Identify which cell holds the provided text, then report its [X, Y] central coordinate. 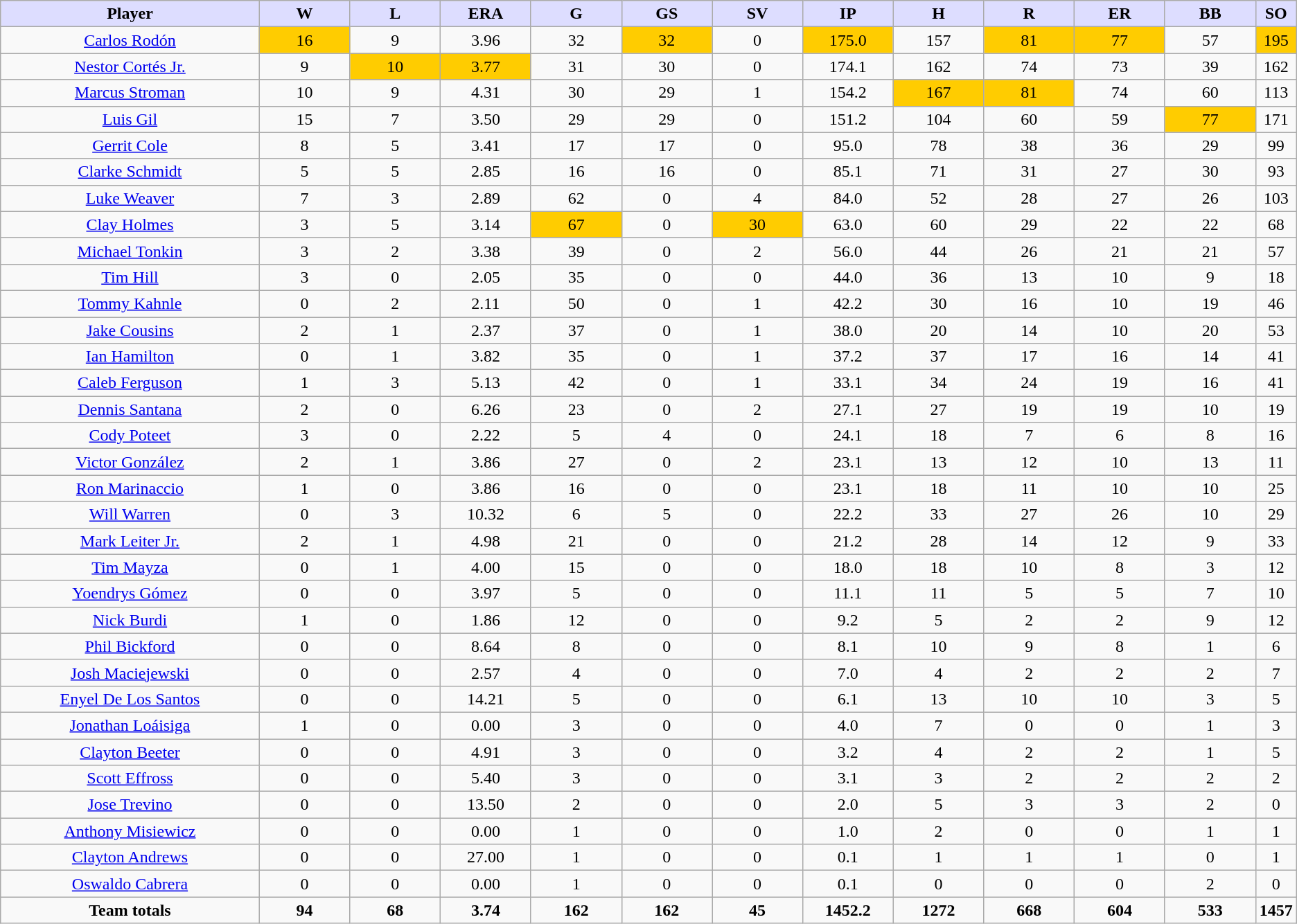
167 [938, 93]
24.1 [848, 436]
3.14 [486, 224]
Mark Leiter Jr. [130, 541]
45 [758, 910]
Tommy Kahnle [130, 303]
SO [1276, 14]
38.0 [848, 330]
56.0 [848, 251]
533 [1210, 910]
174.1 [848, 66]
2.22 [486, 436]
Gerrit Cole [130, 145]
157 [938, 40]
1.0 [848, 831]
4.91 [486, 752]
Yoendrys Gómez [130, 594]
G [576, 14]
3.50 [486, 119]
10.32 [486, 515]
37.2 [848, 357]
8.1 [848, 646]
1272 [938, 910]
Tim Hill [130, 277]
H [938, 14]
8.64 [486, 646]
Enyel De Los Santos [130, 699]
IP [848, 14]
6.26 [486, 409]
3.97 [486, 594]
99 [1276, 145]
25 [1276, 488]
Dennis Santana [130, 409]
42.2 [848, 303]
3.2 [848, 752]
Cody Poteet [130, 436]
2.89 [486, 198]
104 [938, 119]
3.41 [486, 145]
Clayton Andrews [130, 858]
Clarke Schmidt [130, 172]
Scott Effross [130, 779]
1452.2 [848, 910]
2.85 [486, 172]
Victor González [130, 462]
73 [1120, 66]
175.0 [848, 40]
4.00 [486, 567]
5.40 [486, 779]
14.21 [486, 699]
3.82 [486, 357]
1.86 [486, 620]
SV [758, 14]
Tim Mayza [130, 567]
84.0 [848, 198]
18.0 [848, 567]
9.2 [848, 620]
4.98 [486, 541]
85.1 [848, 172]
154.2 [848, 93]
Jonathan Loáisiga [130, 725]
27.1 [848, 409]
62 [576, 198]
195 [1276, 40]
103 [1276, 198]
Caleb Ferguson [130, 383]
63.0 [848, 224]
Jake Cousins [130, 330]
604 [1120, 910]
3.96 [486, 40]
7.0 [848, 673]
24 [1030, 383]
1457 [1276, 910]
Luke Weaver [130, 198]
Ian Hamilton [130, 357]
11.1 [848, 594]
27.00 [486, 858]
78 [938, 145]
3.77 [486, 66]
Nick Burdi [130, 620]
Phil Bickford [130, 646]
4.31 [486, 93]
GS [667, 14]
59 [1120, 119]
BB [1210, 14]
R [1030, 14]
Josh Maciejewski [130, 673]
Clay Holmes [130, 224]
38 [1030, 145]
33.1 [848, 383]
3.38 [486, 251]
Jose Trevino [130, 805]
Michael Tonkin [130, 251]
4.0 [848, 725]
668 [1030, 910]
Nestor Cortés Jr. [130, 66]
46 [1276, 303]
3.1 [848, 779]
21.2 [848, 541]
22.2 [848, 515]
Will Warren [130, 515]
Oswaldo Cabrera [130, 884]
3.74 [486, 910]
2.0 [848, 805]
Marcus Stroman [130, 93]
13.50 [486, 805]
2.05 [486, 277]
50 [576, 303]
Anthony Misiewicz [130, 831]
93 [1276, 172]
23 [576, 409]
95.0 [848, 145]
44 [938, 251]
Carlos Rodón [130, 40]
94 [305, 910]
5.13 [486, 383]
Clayton Beeter [130, 752]
Luis Gil [130, 119]
ERA [486, 14]
Player [130, 14]
34 [938, 383]
6.1 [848, 699]
171 [1276, 119]
Ron Marinaccio [130, 488]
L [395, 14]
52 [938, 198]
2.57 [486, 673]
113 [1276, 93]
67 [576, 224]
53 [1276, 330]
151.2 [848, 119]
42 [576, 383]
2.11 [486, 303]
Team totals [130, 910]
W [305, 14]
44.0 [848, 277]
2.37 [486, 330]
71 [938, 172]
ER [1120, 14]
